Scan for the cell matching the given text and deliver its [x, y] coordinate at center. 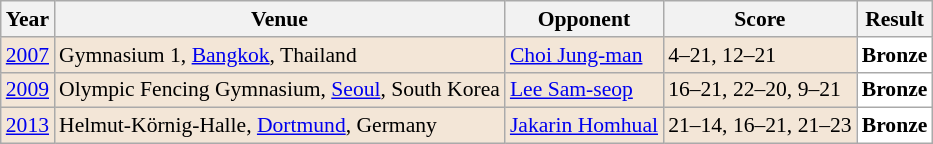
21–14, 16–21, 21–23 [760, 126]
Opponent [584, 19]
Gymnasium 1, Bangkok, Thailand [280, 55]
16–21, 22–20, 9–21 [760, 90]
Score [760, 19]
Olympic Fencing Gymnasium, Seoul, South Korea [280, 90]
2007 [28, 55]
Result [895, 19]
Choi Jung-man [584, 55]
Year [28, 19]
Jakarin Homhual [584, 126]
Lee Sam-seop [584, 90]
4–21, 12–21 [760, 55]
2013 [28, 126]
Helmut-Körnig-Halle, Dortmund, Germany [280, 126]
Venue [280, 19]
2009 [28, 90]
